Search for the cell housing the specified text and yield its (X, Y) center coordinate. 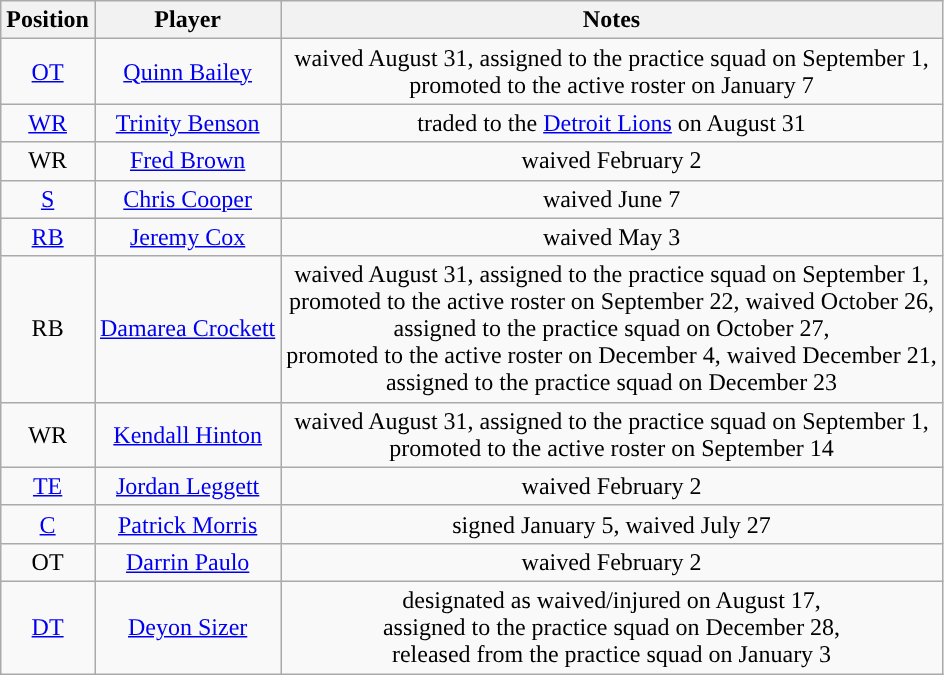
Jeremy Cox (187, 237)
Damarea Crockett (187, 329)
C (48, 524)
designated as waived/injured on August 17,assigned to the practice squad on December 28,released from the practice squad on January 3 (612, 627)
Player (187, 20)
Kendall Hinton (187, 434)
Patrick Morris (187, 524)
Deyon Sizer (187, 627)
Position (48, 20)
waived August 31, assigned to the practice squad on September 1,promoted to the active roster on September 14 (612, 434)
DT (48, 627)
traded to the Detroit Lions on August 31 (612, 123)
TE (48, 486)
Fred Brown (187, 161)
Jordan Leggett (187, 486)
Quinn Bailey (187, 72)
S (48, 199)
Notes (612, 20)
Darrin Paulo (187, 562)
Chris Cooper (187, 199)
signed January 5, waived July 27 (612, 524)
waived June 7 (612, 199)
Trinity Benson (187, 123)
waived May 3 (612, 237)
waived August 31, assigned to the practice squad on September 1,promoted to the active roster on January 7 (612, 72)
